For the text-containing cell, return its midpoint in (X, Y) coordinate format. 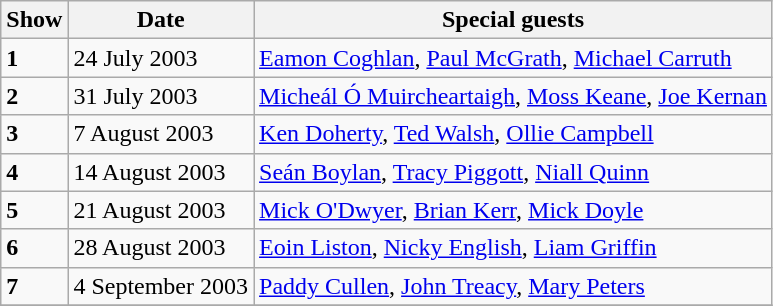
31 July 2003 (161, 96)
Date (161, 20)
Eamon Coghlan, Paul McGrath, Michael Carruth (514, 58)
7 August 2003 (161, 134)
Show (34, 20)
21 August 2003 (161, 210)
1 (34, 58)
Paddy Cullen, John Treacy, Mary Peters (514, 286)
3 (34, 134)
Special guests (514, 20)
Mick O'Dwyer, Brian Kerr, Mick Doyle (514, 210)
Eoin Liston, Nicky English, Liam Griffin (514, 248)
14 August 2003 (161, 172)
5 (34, 210)
Micheál Ó Muircheartaigh, Moss Keane, Joe Kernan (514, 96)
28 August 2003 (161, 248)
7 (34, 286)
4 September 2003 (161, 286)
Ken Doherty, Ted Walsh, Ollie Campbell (514, 134)
2 (34, 96)
24 July 2003 (161, 58)
Seán Boylan, Tracy Piggott, Niall Quinn (514, 172)
6 (34, 248)
4 (34, 172)
